Find where the given text appears and provide that cell's center as (x, y) coordinate. 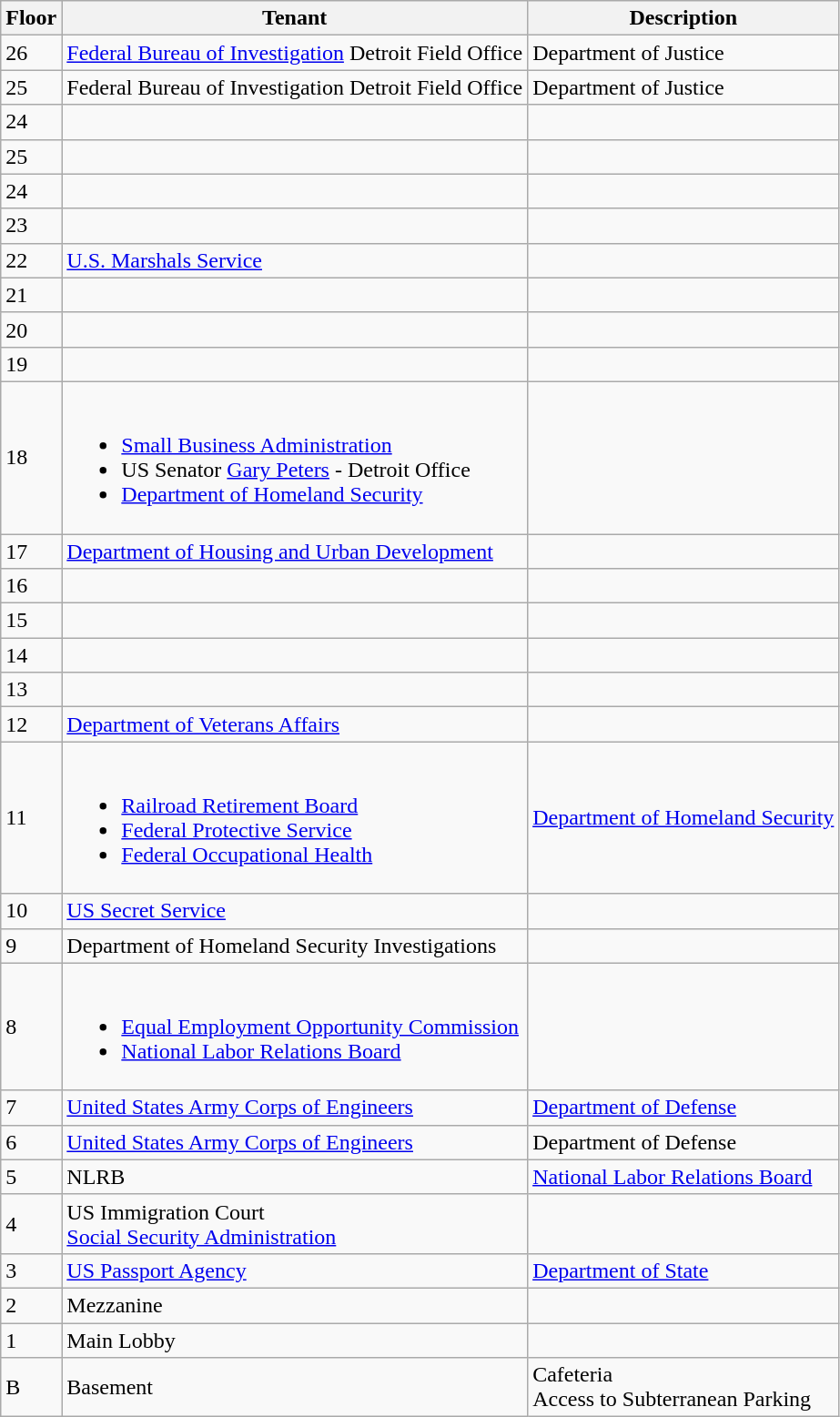
Tenant (295, 18)
Basement (295, 1387)
Department of Homeland Security (683, 817)
Department of Homeland Security Investigations (295, 946)
6 (31, 1142)
16 (31, 586)
Department of Housing and Urban Development (295, 551)
Mezzanine (295, 1305)
Description (683, 18)
CafeteriaAccess to Subterranean Parking (683, 1387)
B (31, 1387)
15 (31, 621)
5 (31, 1177)
26 (31, 53)
14 (31, 655)
20 (31, 329)
Equal Employment Opportunity CommissionNational Labor Relations Board (295, 1027)
13 (31, 690)
12 (31, 724)
19 (31, 364)
18 (31, 457)
NLRB (295, 1177)
Railroad Retirement BoardFederal Protective ServiceFederal Occupational Health (295, 817)
10 (31, 911)
8 (31, 1027)
2 (31, 1305)
US Immigration CourtSocial Security Administration (295, 1223)
National Labor Relations Board (683, 1177)
Department of Veterans Affairs (295, 724)
US Secret Service (295, 911)
23 (31, 226)
Main Lobby (295, 1341)
Department of State (683, 1270)
US Passport Agency (295, 1270)
9 (31, 946)
4 (31, 1223)
Small Business AdministrationUS Senator Gary Peters - Detroit OfficeDepartment of Homeland Security (295, 457)
3 (31, 1270)
21 (31, 295)
17 (31, 551)
1 (31, 1341)
Floor (31, 18)
7 (31, 1108)
U.S. Marshals Service (295, 260)
22 (31, 260)
11 (31, 817)
